Scan for the cell matching the given text and deliver its (X, Y) coordinate at center. 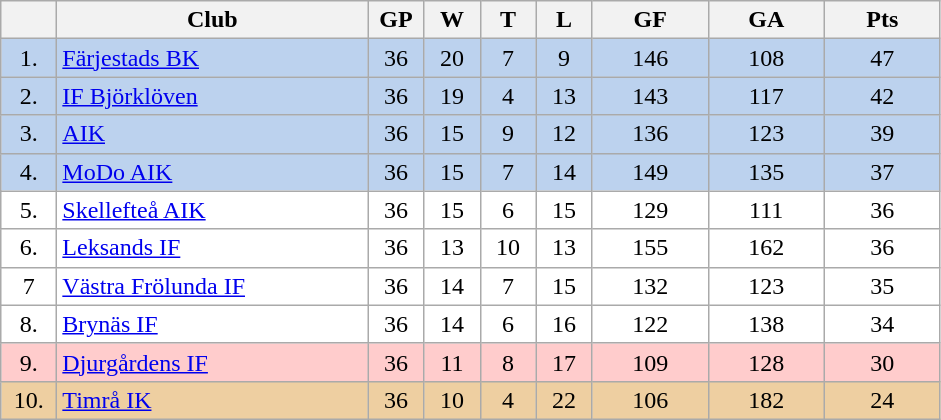
Färjestads BK (212, 58)
8 (508, 362)
47 (882, 58)
2. (29, 96)
AIK (212, 134)
109 (650, 362)
8. (29, 324)
30 (882, 362)
3. (29, 134)
122 (650, 324)
Djurgårdens IF (212, 362)
12 (564, 134)
6. (29, 248)
106 (650, 400)
138 (766, 324)
128 (766, 362)
135 (766, 172)
Skellefteå AIK (212, 210)
19 (452, 96)
20 (452, 58)
Club (212, 20)
Pts (882, 20)
117 (766, 96)
9. (29, 362)
T (508, 20)
10. (29, 400)
1. (29, 58)
5. (29, 210)
4. (29, 172)
Västra Frölunda IF (212, 286)
155 (650, 248)
GF (650, 20)
Timrå IK (212, 400)
Brynäs IF (212, 324)
11 (452, 362)
22 (564, 400)
39 (882, 134)
146 (650, 58)
16 (564, 324)
37 (882, 172)
108 (766, 58)
143 (650, 96)
111 (766, 210)
GP (396, 20)
132 (650, 286)
W (452, 20)
42 (882, 96)
162 (766, 248)
34 (882, 324)
129 (650, 210)
182 (766, 400)
149 (650, 172)
GA (766, 20)
Leksands IF (212, 248)
MoDo AIK (212, 172)
136 (650, 134)
IF Björklöven (212, 96)
L (564, 20)
24 (882, 400)
17 (564, 362)
35 (882, 286)
